From the cell containing the given text, extract its center point as [X, Y] coordinate. 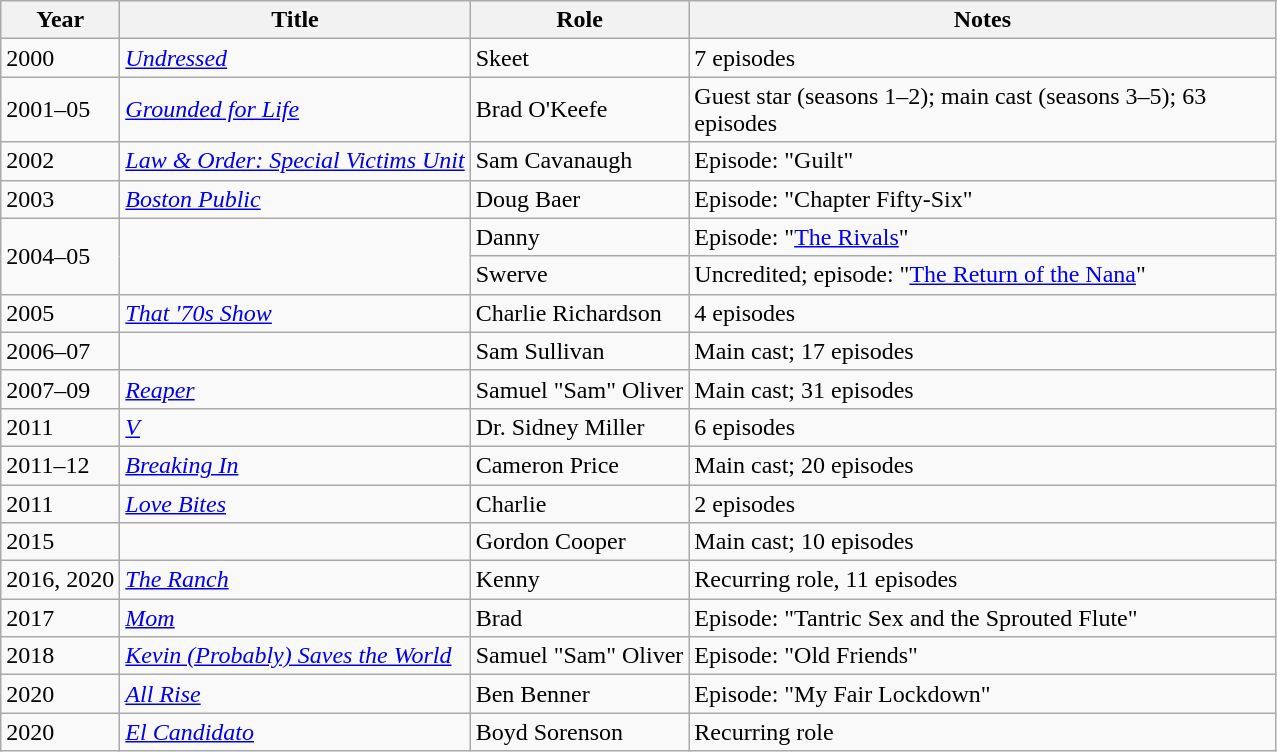
Doug Baer [580, 199]
7 episodes [982, 58]
Episode: "The Rivals" [982, 237]
Sam Cavanaugh [580, 161]
Guest star (seasons 1–2); main cast (seasons 3–5); 63 episodes [982, 110]
Main cast; 10 episodes [982, 542]
Brad O'Keefe [580, 110]
Law & Order: Special Victims Unit [295, 161]
V [295, 427]
Episode: "Chapter Fifty-Six" [982, 199]
2015 [60, 542]
2005 [60, 313]
Main cast; 17 episodes [982, 351]
Reaper [295, 389]
2004–05 [60, 256]
2006–07 [60, 351]
Danny [580, 237]
Episode: "My Fair Lockdown" [982, 694]
Boston Public [295, 199]
4 episodes [982, 313]
The Ranch [295, 580]
2007–09 [60, 389]
Sam Sullivan [580, 351]
Episode: "Guilt" [982, 161]
Kenny [580, 580]
Main cast; 31 episodes [982, 389]
2001–05 [60, 110]
2011–12 [60, 465]
Undressed [295, 58]
Dr. Sidney Miller [580, 427]
Gordon Cooper [580, 542]
Brad [580, 618]
Charlie Richardson [580, 313]
That '70s Show [295, 313]
Cameron Price [580, 465]
All Rise [295, 694]
Skeet [580, 58]
2 episodes [982, 503]
El Candidato [295, 732]
Breaking In [295, 465]
Kevin (Probably) Saves the World [295, 656]
2000 [60, 58]
Uncredited; episode: "The Return of the Nana" [982, 275]
Recurring role [982, 732]
Swerve [580, 275]
Year [60, 20]
Mom [295, 618]
Grounded for Life [295, 110]
Ben Benner [580, 694]
Recurring role, 11 episodes [982, 580]
Title [295, 20]
Notes [982, 20]
6 episodes [982, 427]
2016, 2020 [60, 580]
Boyd Sorenson [580, 732]
Episode: "Old Friends" [982, 656]
Charlie [580, 503]
Role [580, 20]
Love Bites [295, 503]
2002 [60, 161]
Main cast; 20 episodes [982, 465]
2018 [60, 656]
2003 [60, 199]
2017 [60, 618]
Episode: "Tantric Sex and the Sprouted Flute" [982, 618]
